Scan for the cell matching the given text and deliver its [X, Y] coordinate at center. 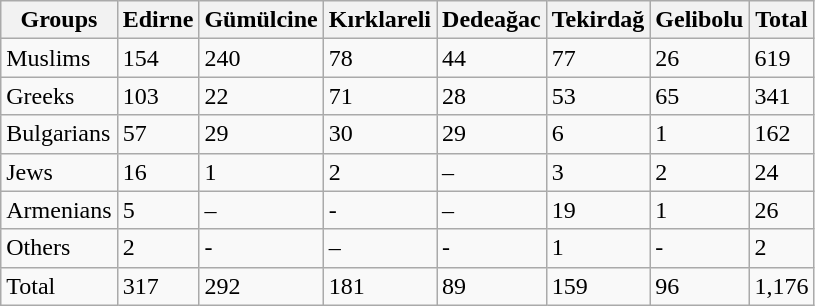
103 [158, 96]
28 [492, 96]
77 [598, 58]
1,176 [782, 286]
154 [158, 58]
Others [59, 248]
Gelibolu [700, 20]
Bulgarians [59, 134]
317 [158, 286]
96 [700, 286]
Muslims [59, 58]
292 [261, 286]
5 [158, 210]
181 [380, 286]
341 [782, 96]
Armenians [59, 210]
78 [380, 58]
53 [598, 96]
Groups [59, 20]
24 [782, 172]
19 [598, 210]
65 [700, 96]
6 [598, 134]
619 [782, 58]
240 [261, 58]
30 [380, 134]
Dedeağac [492, 20]
Gümülcine [261, 20]
22 [261, 96]
Greeks [59, 96]
3 [598, 172]
71 [380, 96]
44 [492, 58]
Tekirdağ [598, 20]
162 [782, 134]
Kırklareli [380, 20]
57 [158, 134]
89 [492, 286]
16 [158, 172]
159 [598, 286]
Jews [59, 172]
Edirne [158, 20]
